Provide the (x, y) coordinate of the cell's center where the given text is located.  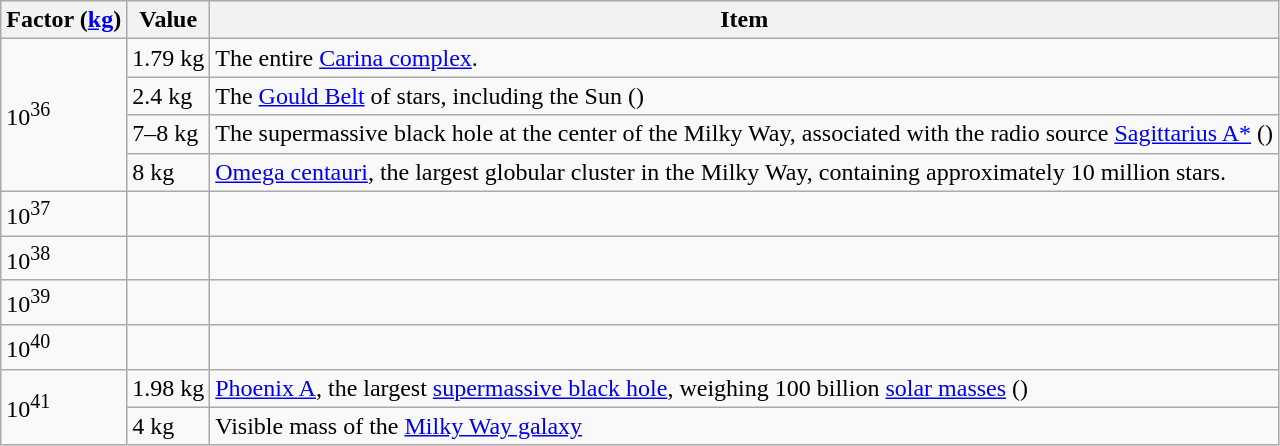
Visible mass of the Milky Way galaxy (744, 426)
4 kg (168, 426)
The Gould Belt of stars, including the Sun () (744, 96)
1.98 kg (168, 388)
1.79 kg (168, 58)
Omega centauri, the largest globular cluster in the Milky Way, containing approximately 10 million stars. (744, 172)
1037 (64, 214)
1039 (64, 302)
The supermassive black hole at the center of the Milky Way, associated with the radio source Sagittarius A* () (744, 134)
8 kg (168, 172)
7–8 kg (168, 134)
Factor (kg) (64, 20)
1038 (64, 258)
The entire Carina complex. (744, 58)
Phoenix A, the largest supermassive black hole, weighing 100 billion solar masses () (744, 388)
Item (744, 20)
Value (168, 20)
1040 (64, 348)
1036 (64, 115)
1041 (64, 407)
2.4 kg (168, 96)
